Determine the [x, y] coordinate at the center of the cell enclosing the given text.  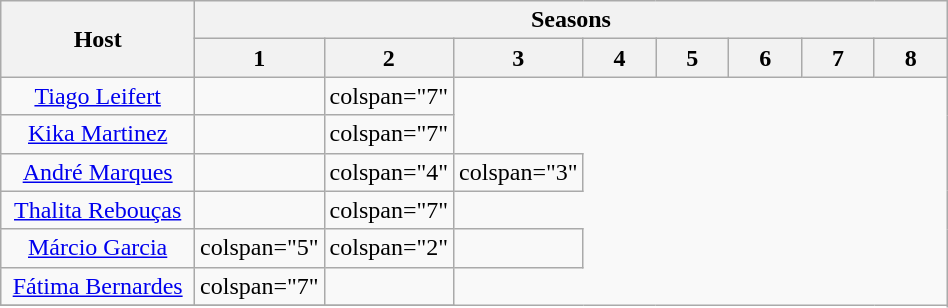
colspan="2" [389, 248]
André Marques [98, 172]
8 [910, 58]
colspan="5" [260, 248]
Thalita Rebouças [98, 210]
Tiago Leifert [98, 96]
6 [766, 58]
Fátima Bernardes [98, 286]
colspan="4" [389, 172]
Seasons [572, 20]
Host [98, 39]
3 [519, 58]
Márcio Garcia [98, 248]
7 [838, 58]
2 [389, 58]
colspan="3" [519, 172]
4 [620, 58]
1 [260, 58]
Kika Martinez [98, 134]
5 [692, 58]
